Scan for the cell matching the given text and deliver its [x, y] coordinate at center. 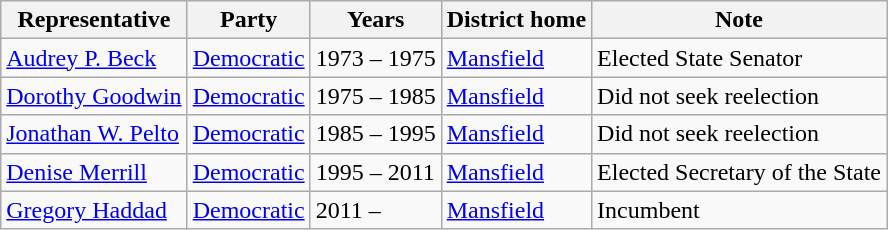
Elected Secretary of the State [740, 172]
Dorothy Goodwin [94, 96]
Gregory Haddad [94, 210]
Jonathan W. Pelto [94, 134]
1995 – 2011 [376, 172]
Representative [94, 20]
1975 – 1985 [376, 96]
Elected State Senator [740, 58]
Years [376, 20]
Note [740, 20]
Audrey P. Beck [94, 58]
Incumbent [740, 210]
Party [248, 20]
District home [516, 20]
1973 – 1975 [376, 58]
2011 – [376, 210]
Denise Merrill [94, 172]
1985 – 1995 [376, 134]
